Capture the cell that displays the provided text and extract its (X, Y) central coordinate. 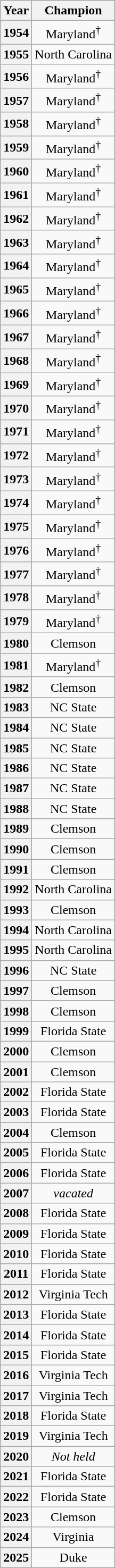
2014 (16, 1335)
1976 (16, 551)
2018 (16, 1416)
2009 (16, 1234)
1977 (16, 574)
1954 (16, 33)
2011 (16, 1274)
2025 (16, 1557)
2004 (16, 1133)
1968 (16, 360)
vacated (73, 1193)
1983 (16, 707)
1967 (16, 337)
1972 (16, 455)
1979 (16, 621)
2002 (16, 1092)
1993 (16, 910)
1988 (16, 809)
2001 (16, 1072)
1999 (16, 1031)
2017 (16, 1396)
1965 (16, 289)
1964 (16, 266)
1989 (16, 829)
Duke (73, 1557)
1966 (16, 314)
1969 (16, 385)
1995 (16, 950)
1985 (16, 748)
1971 (16, 432)
Not held (73, 1456)
2006 (16, 1173)
1984 (16, 727)
2005 (16, 1153)
1955 (16, 54)
1998 (16, 1011)
1992 (16, 890)
1990 (16, 849)
1962 (16, 219)
1956 (16, 77)
2024 (16, 1537)
2010 (16, 1254)
1980 (16, 643)
1987 (16, 789)
Virginia (73, 1537)
1957 (16, 100)
1997 (16, 991)
1958 (16, 124)
2012 (16, 1294)
2023 (16, 1517)
2016 (16, 1375)
Year (16, 11)
1996 (16, 970)
2000 (16, 1051)
1994 (16, 930)
1978 (16, 598)
1991 (16, 869)
2008 (16, 1213)
1981 (16, 666)
1970 (16, 408)
1986 (16, 768)
2022 (16, 1497)
1973 (16, 480)
1963 (16, 242)
2020 (16, 1456)
1961 (16, 195)
1975 (16, 526)
1959 (16, 148)
Champion (73, 11)
1960 (16, 171)
2019 (16, 1436)
1974 (16, 503)
2007 (16, 1193)
2015 (16, 1355)
2021 (16, 1477)
1982 (16, 687)
2003 (16, 1112)
2013 (16, 1314)
